Detect which cell encompasses the target text, then output its (x, y) center coordinate. 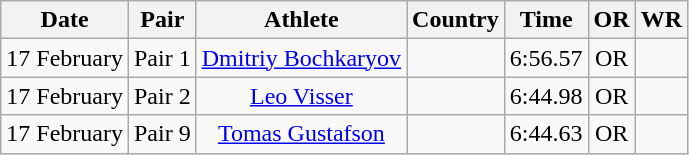
Pair 2 (162, 96)
Date (65, 20)
WR (661, 20)
6:56.57 (546, 58)
Time (546, 20)
Dmitriy Bochkaryov (301, 58)
Pair 1 (162, 58)
Country (456, 20)
Tomas Gustafson (301, 134)
6:44.63 (546, 134)
Athlete (301, 20)
Leo Visser (301, 96)
Pair (162, 20)
Pair 9 (162, 134)
6:44.98 (546, 96)
